Search for the cell housing the specified text and yield its [X, Y] center coordinate. 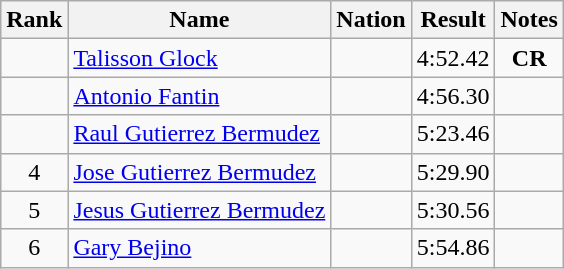
Nation [371, 20]
5:29.90 [453, 172]
Notes [529, 20]
4 [34, 172]
5:54.86 [453, 248]
4:56.30 [453, 96]
Raul Gutierrez Bermudez [200, 134]
Jesus Gutierrez Bermudez [200, 210]
Talisson Glock [200, 58]
4:52.42 [453, 58]
Result [453, 20]
Name [200, 20]
5:23.46 [453, 134]
5 [34, 210]
CR [529, 58]
Jose Gutierrez Bermudez [200, 172]
Rank [34, 20]
Antonio Fantin [200, 96]
6 [34, 248]
5:30.56 [453, 210]
Gary Bejino [200, 248]
